Search for the cell housing the specified text and yield its (x, y) center coordinate. 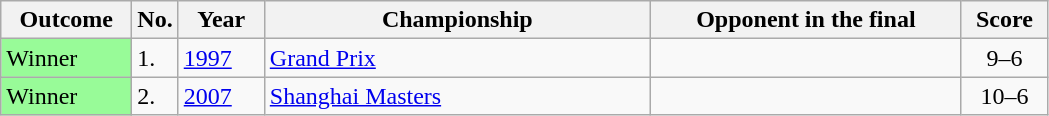
Outcome (66, 20)
2. (155, 96)
Year (221, 20)
9–6 (1004, 58)
No. (155, 20)
Championship (457, 20)
Shanghai Masters (457, 96)
Score (1004, 20)
Opponent in the final (806, 20)
1. (155, 58)
10–6 (1004, 96)
Grand Prix (457, 58)
1997 (221, 58)
2007 (221, 96)
